Pinpoint the cell where the given text exists, returning its [X, Y] midpoint coordinate. 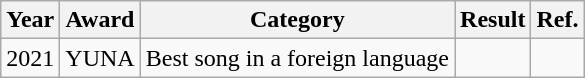
Best song in a foreign language [297, 58]
2021 [30, 58]
Award [100, 20]
YUNA [100, 58]
Category [297, 20]
Result [493, 20]
Year [30, 20]
Ref. [558, 20]
